Provide the [x, y] coordinate of the cell's center where the given text is located.  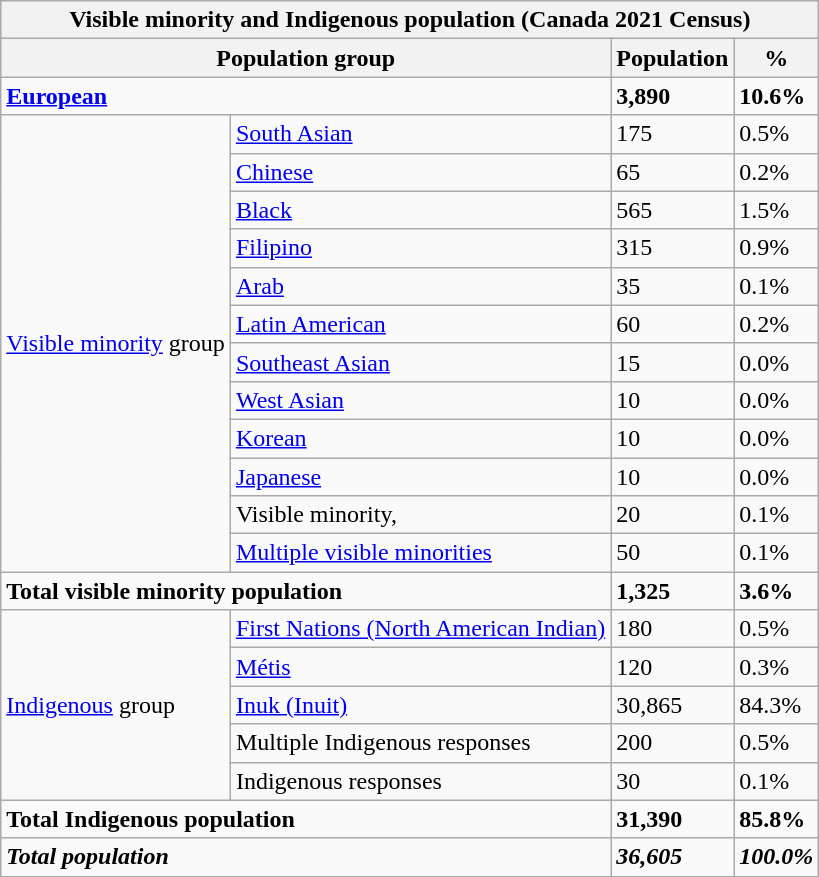
315 [672, 248]
Multiple Indigenous responses [420, 743]
36,605 [672, 857]
30 [672, 781]
Chinese [420, 172]
% [776, 58]
10.6% [776, 96]
Indigenous group [116, 705]
565 [672, 210]
85.8% [776, 819]
Total population [306, 857]
50 [672, 553]
Korean [420, 438]
Inuk (Inuit) [420, 705]
35 [672, 286]
1.5% [776, 210]
31,390 [672, 819]
15 [672, 362]
Population group [306, 58]
European [306, 96]
1,325 [672, 591]
60 [672, 324]
20 [672, 515]
Visible minority and Indigenous population (Canada 2021 Census) [410, 20]
100.0% [776, 857]
0.9% [776, 248]
Multiple visible minorities [420, 553]
120 [672, 667]
Métis [420, 667]
0.3% [776, 667]
30,865 [672, 705]
180 [672, 629]
Visible minority group [116, 344]
Latin American [420, 324]
Filipino [420, 248]
3,890 [672, 96]
Black [420, 210]
65 [672, 172]
First Nations (North American Indian) [420, 629]
Total visible minority population [306, 591]
Visible minority, [420, 515]
84.3% [776, 705]
Japanese [420, 477]
3.6% [776, 591]
South Asian [420, 134]
Indigenous responses [420, 781]
West Asian [420, 400]
200 [672, 743]
Total Indigenous population [306, 819]
Southeast Asian [420, 362]
Arab [420, 286]
Population [672, 58]
175 [672, 134]
